Find where the given text appears and provide that cell's center as (x, y) coordinate. 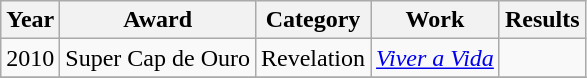
Category (314, 20)
Viver a Vida (436, 58)
Year (30, 20)
Work (436, 20)
Award (158, 20)
Results (542, 20)
Super Cap de Ouro (158, 58)
2010 (30, 58)
Revelation (314, 58)
